Output the [X, Y] coordinate of the center of the cell containing the given text.  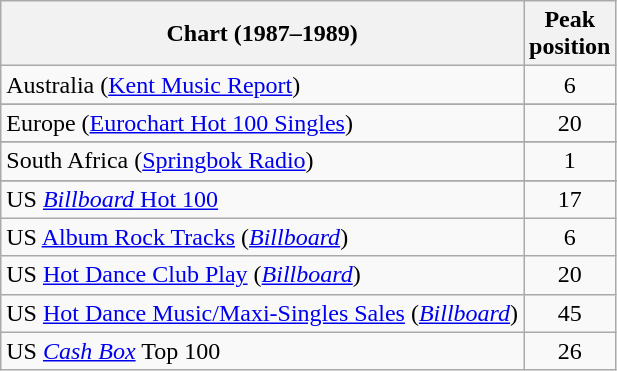
US Cash Box Top 100 [262, 351]
US Album Rock Tracks (Billboard) [262, 237]
1 [570, 161]
45 [570, 313]
Australia (Kent Music Report) [262, 85]
US Billboard Hot 100 [262, 199]
Peakposition [570, 34]
South Africa (Springbok Radio) [262, 161]
26 [570, 351]
US Hot Dance Music/Maxi-Singles Sales (Billboard) [262, 313]
17 [570, 199]
Europe (Eurochart Hot 100 Singles) [262, 123]
US Hot Dance Club Play (Billboard) [262, 275]
Chart (1987–1989) [262, 34]
